Pinpoint the cell where the given text exists, returning its [x, y] midpoint coordinate. 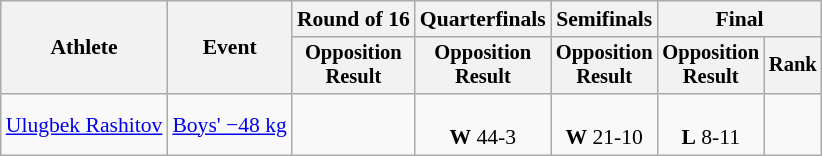
Event [230, 48]
Final [739, 19]
Ulugbek Rashitov [84, 124]
L 8-11 [710, 124]
Quarterfinals [483, 19]
Semifinals [604, 19]
Rank [793, 66]
W 21-10 [604, 124]
Athlete [84, 48]
Boys' −48 kg [230, 124]
W 44-3 [483, 124]
Round of 16 [354, 19]
